From the cell containing the given text, extract its center point as (X, Y) coordinate. 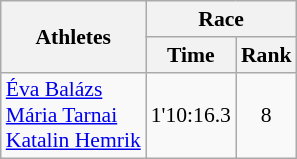
Éva BalázsMária TarnaiKatalin Hemrik (74, 116)
Race (222, 19)
Athletes (74, 36)
Rank (266, 55)
8 (266, 116)
Time (191, 55)
1'10:16.3 (191, 116)
